Identify which cell holds the provided text, then report its [x, y] central coordinate. 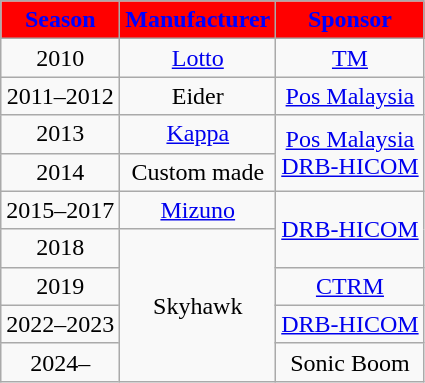
CTRM [350, 286]
2010 [60, 58]
2024– [60, 362]
Season [60, 20]
2018 [60, 248]
2011–2012 [60, 96]
Lotto [198, 58]
Sponsor [350, 20]
Pos Malaysia [350, 96]
Manufacturer [198, 20]
Skyhawk [198, 305]
Custom made [198, 172]
2019 [60, 286]
2022–2023 [60, 324]
2015–2017 [60, 210]
Mizuno [198, 210]
Sonic Boom [350, 362]
Kappa [198, 134]
TM [350, 58]
Pos Malaysia DRB-HICOM [350, 153]
Eider [198, 96]
2013 [60, 134]
2014 [60, 172]
